Detect which cell encompasses the target text, then output its [X, Y] center coordinate. 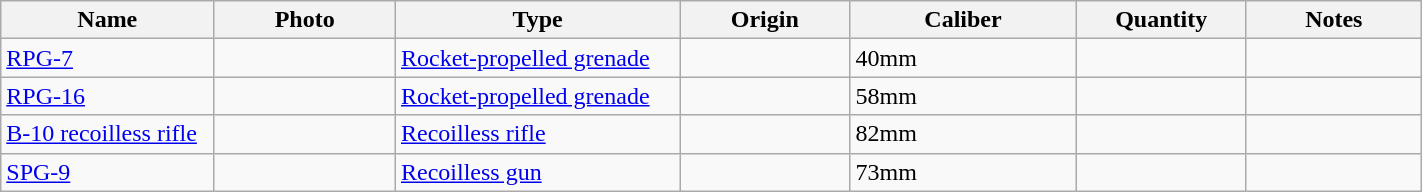
40mm [963, 58]
Caliber [963, 20]
Recoilless rifle [537, 134]
Notes [1334, 20]
Name [108, 20]
RPG-16 [108, 96]
SPG-9 [108, 172]
73mm [963, 172]
Recoilless gun [537, 172]
Photo [305, 20]
B-10 recoilless rifle [108, 134]
Origin [765, 20]
Type [537, 20]
82mm [963, 134]
Quantity [1161, 20]
58mm [963, 96]
RPG-7 [108, 58]
